Extract the [x, y] coordinate from the center of the cell holding the provided text.  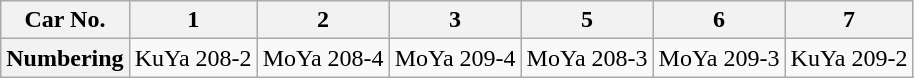
7 [849, 20]
MoYa 209-3 [719, 58]
2 [323, 20]
MoYa 208-3 [587, 58]
Numbering [65, 58]
MoYa 208-4 [323, 58]
KuYa 208-2 [193, 58]
KuYa 209-2 [849, 58]
6 [719, 20]
Car No. [65, 20]
3 [455, 20]
MoYa 209-4 [455, 58]
1 [193, 20]
5 [587, 20]
